Scan for the cell matching the given text and deliver its (X, Y) coordinate at center. 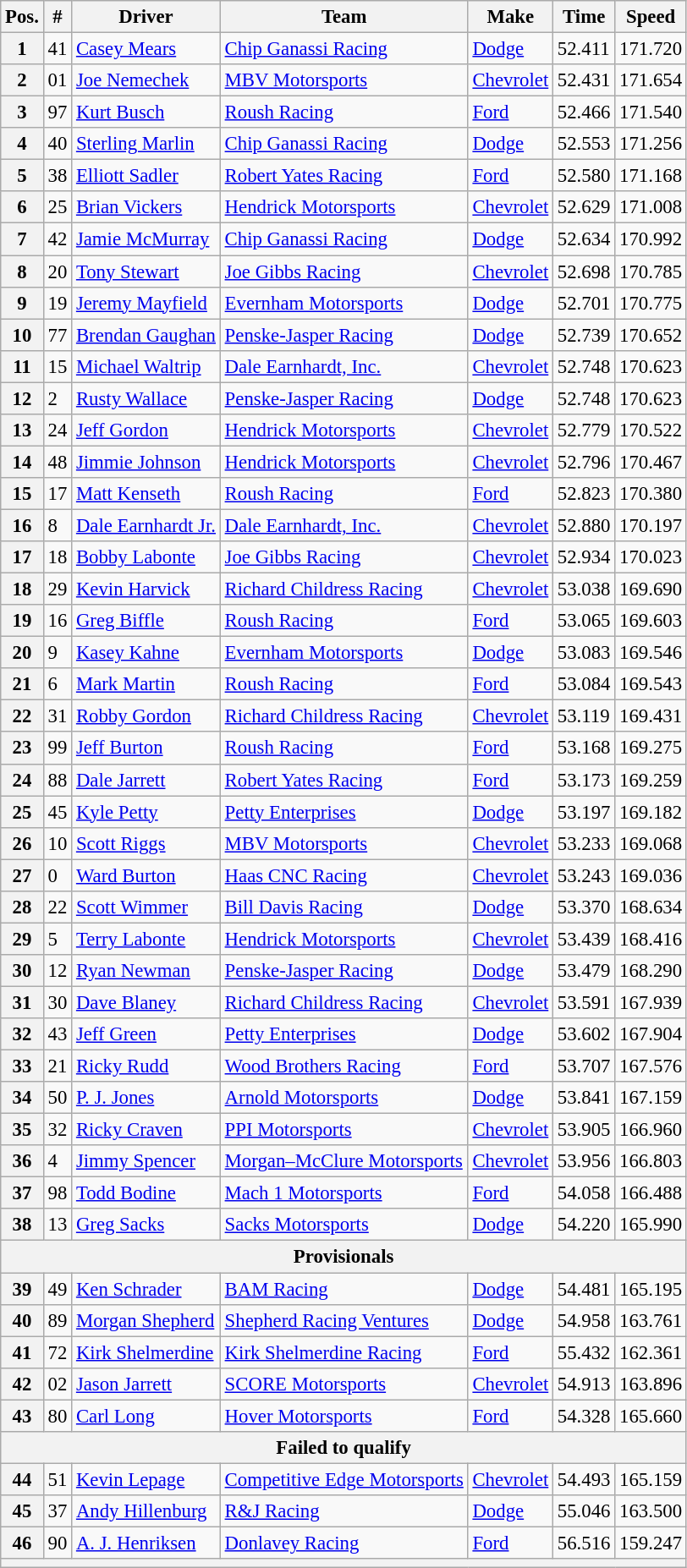
53.119 (584, 716)
170.652 (651, 335)
54.958 (584, 1320)
52.796 (584, 462)
53.083 (584, 653)
Driver (146, 17)
54.481 (584, 1289)
Scott Riggs (146, 843)
52.629 (584, 207)
166.960 (651, 1130)
Failed to qualify (343, 1448)
52.698 (584, 271)
34 (22, 1098)
163.761 (651, 1320)
168.416 (651, 939)
36 (22, 1161)
Bill Davis Racing (343, 907)
53.173 (584, 780)
171.008 (651, 207)
R&J Racing (343, 1511)
44 (22, 1479)
Carl Long (146, 1416)
Terry Labonte (146, 939)
167.939 (651, 1002)
Kevin Harvick (146, 589)
53.243 (584, 875)
171.654 (651, 80)
3 (22, 112)
Jeff Green (146, 1034)
52.431 (584, 80)
Greg Biffle (146, 621)
159.247 (651, 1543)
Scott Wimmer (146, 907)
39 (22, 1289)
7 (22, 239)
165.990 (651, 1225)
Ward Burton (146, 875)
53.038 (584, 589)
170.197 (651, 525)
Shepherd Racing Ventures (343, 1320)
171.540 (651, 112)
77 (58, 335)
Pos. (22, 17)
28 (22, 907)
53.707 (584, 1066)
169.182 (651, 812)
166.803 (651, 1161)
0 (58, 875)
Speed (651, 17)
Mach 1 Motorsports (343, 1193)
Ryan Newman (146, 971)
54.913 (584, 1384)
Ricky Rudd (146, 1066)
52.823 (584, 494)
54.328 (584, 1416)
170.992 (651, 239)
# (58, 17)
98 (58, 1193)
27 (22, 875)
33 (22, 1066)
169.259 (651, 780)
35 (22, 1130)
PPI Motorsports (343, 1130)
Ricky Craven (146, 1130)
53.233 (584, 843)
53.168 (584, 748)
Jeff Burton (146, 748)
02 (58, 1384)
53.439 (584, 939)
Dale Earnhardt Jr. (146, 525)
Morgan Shepherd (146, 1320)
165.660 (651, 1416)
Kurt Busch (146, 112)
169.431 (651, 716)
Elliott Sadler (146, 176)
Jeff Gordon (146, 430)
52.779 (584, 430)
Donlavey Racing (343, 1543)
55.046 (584, 1511)
167.159 (651, 1098)
Jeremy Mayfield (146, 303)
52.580 (584, 176)
Jason Jarrett (146, 1384)
Wood Brothers Racing (343, 1066)
171.720 (651, 49)
53.956 (584, 1161)
163.896 (651, 1384)
171.168 (651, 176)
80 (58, 1416)
Competitive Edge Motorsports (343, 1479)
BAM Racing (343, 1289)
169.546 (651, 653)
169.603 (651, 621)
Team (343, 17)
49 (58, 1289)
52.411 (584, 49)
Jimmie Johnson (146, 462)
Ken Schrader (146, 1289)
170.785 (651, 271)
162.361 (651, 1352)
Kyle Petty (146, 812)
Joe Nemechek (146, 80)
A. J. Henriksen (146, 1543)
P. J. Jones (146, 1098)
169.690 (651, 589)
170.522 (651, 430)
52.880 (584, 525)
Tony Stewart (146, 271)
170.380 (651, 494)
Time (584, 17)
Rusty Wallace (146, 398)
48 (58, 462)
53.602 (584, 1034)
170.775 (651, 303)
165.159 (651, 1479)
52.466 (584, 112)
169.068 (651, 843)
23 (22, 748)
52.553 (584, 144)
Kasey Kahne (146, 653)
99 (58, 748)
Jamie McMurray (146, 239)
01 (58, 80)
55.432 (584, 1352)
88 (58, 780)
1 (22, 49)
Todd Bodine (146, 1193)
56.516 (584, 1543)
SCORE Motorsports (343, 1384)
54.220 (584, 1225)
97 (58, 112)
51 (58, 1479)
53.370 (584, 907)
52.934 (584, 557)
Bobby Labonte (146, 557)
Morgan–McClure Motorsports (343, 1161)
163.500 (651, 1511)
Provisionals (343, 1257)
Jimmy Spencer (146, 1161)
53.591 (584, 1002)
53.197 (584, 812)
168.290 (651, 971)
26 (22, 843)
50 (58, 1098)
53.479 (584, 971)
166.488 (651, 1193)
Casey Mears (146, 49)
Kirk Shelmerdine Racing (343, 1352)
Hover Motorsports (343, 1416)
14 (22, 462)
53.084 (584, 684)
52.701 (584, 303)
Dave Blaney (146, 1002)
170.023 (651, 557)
165.195 (651, 1289)
Brian Vickers (146, 207)
Robby Gordon (146, 716)
Brendan Gaughan (146, 335)
167.904 (651, 1034)
Sterling Marlin (146, 144)
52.634 (584, 239)
167.576 (651, 1066)
Matt Kenseth (146, 494)
Sacks Motorsports (343, 1225)
89 (58, 1320)
Michael Waltrip (146, 366)
Greg Sacks (146, 1225)
169.275 (651, 748)
Andy Hillenburg (146, 1511)
53.905 (584, 1130)
54.493 (584, 1479)
11 (22, 366)
53.065 (584, 621)
Kirk Shelmerdine (146, 1352)
54.058 (584, 1193)
Kevin Lepage (146, 1479)
Mark Martin (146, 684)
53.841 (584, 1098)
171.256 (651, 144)
72 (58, 1352)
Haas CNC Racing (343, 875)
Dale Jarrett (146, 780)
169.036 (651, 875)
169.543 (651, 684)
52.739 (584, 335)
Make (510, 17)
168.634 (651, 907)
90 (58, 1543)
Arnold Motorsports (343, 1098)
46 (22, 1543)
170.467 (651, 462)
